Search for the cell housing the specified text and yield its [X, Y] center coordinate. 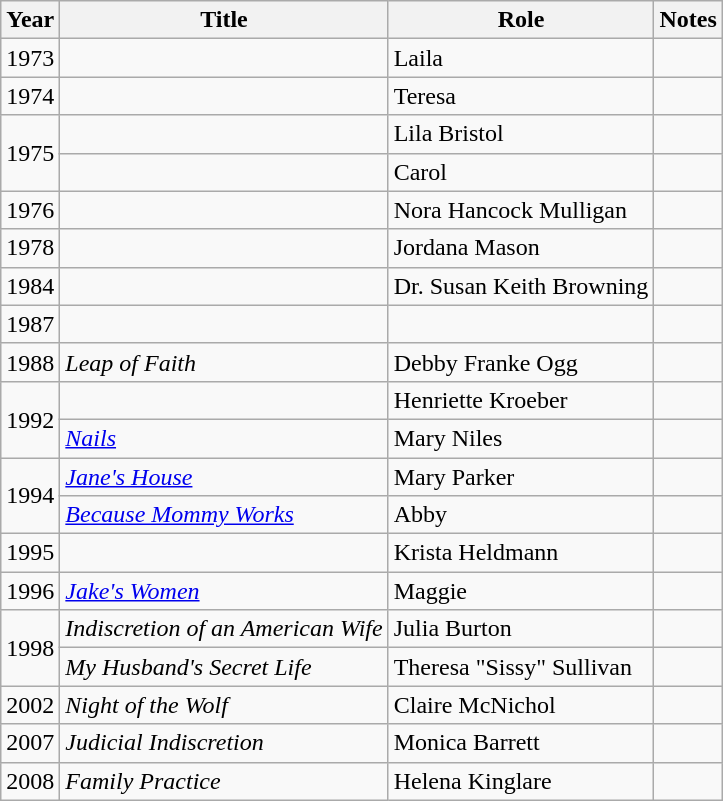
Night of the Wolf [224, 705]
Laila [521, 58]
Lila Bristol [521, 134]
Maggie [521, 591]
Mary Niles [521, 438]
Teresa [521, 96]
Henriette Kroeber [521, 400]
2002 [30, 705]
Debby Franke Ogg [521, 362]
Leap of Faith [224, 362]
1974 [30, 96]
Family Practice [224, 781]
1978 [30, 248]
1975 [30, 153]
Theresa "Sissy" Sullivan [521, 667]
Helena Kinglare [521, 781]
1987 [30, 324]
Judicial Indiscretion [224, 743]
1996 [30, 591]
1976 [30, 210]
Year [30, 20]
Dr. Susan Keith Browning [521, 286]
Title [224, 20]
2007 [30, 743]
1973 [30, 58]
My Husband's Secret Life [224, 667]
Because Mommy Works [224, 515]
Krista Heldmann [521, 553]
Jane's House [224, 477]
Mary Parker [521, 477]
Role [521, 20]
Carol [521, 172]
Abby [521, 515]
Indiscretion of an American Wife [224, 629]
1984 [30, 286]
2008 [30, 781]
1998 [30, 648]
Monica Barrett [521, 743]
Jake's Women [224, 591]
Nails [224, 438]
1988 [30, 362]
Notes [688, 20]
1994 [30, 496]
Nora Hancock Mulligan [521, 210]
Julia Burton [521, 629]
1995 [30, 553]
Jordana Mason [521, 248]
Claire McNichol [521, 705]
1992 [30, 419]
